From the cell containing the given text, extract its center point as [x, y] coordinate. 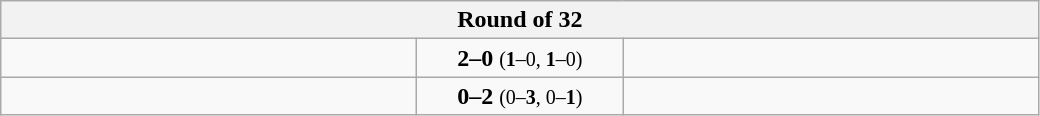
0–2 (0–3, 0–1) [520, 96]
Round of 32 [520, 20]
2–0 (1–0, 1–0) [520, 58]
